Return [X, Y] of the center of cell containing provided text 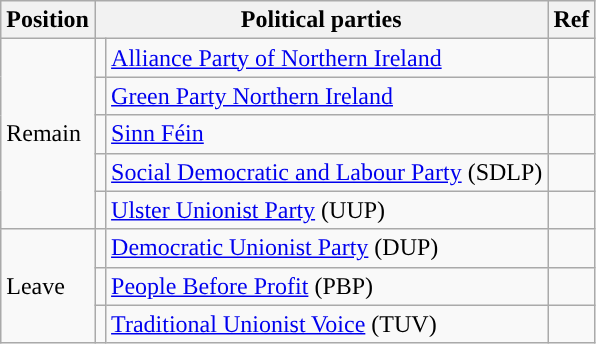
Ulster Unionist Party (UUP) [327, 210]
Green Party Northern Ireland [327, 96]
Social Democratic and Labour Party (SDLP) [327, 172]
Alliance Party of Northern Ireland [327, 58]
Democratic Unionist Party (DUP) [327, 248]
Ref [572, 20]
Position [48, 20]
Traditional Unionist Voice (TUV) [327, 324]
Political parties [320, 20]
Leave [48, 286]
Sinn Féin [327, 134]
Remain [48, 134]
People Before Profit (PBP) [327, 286]
